From the cell containing the given text, extract its center point as [x, y] coordinate. 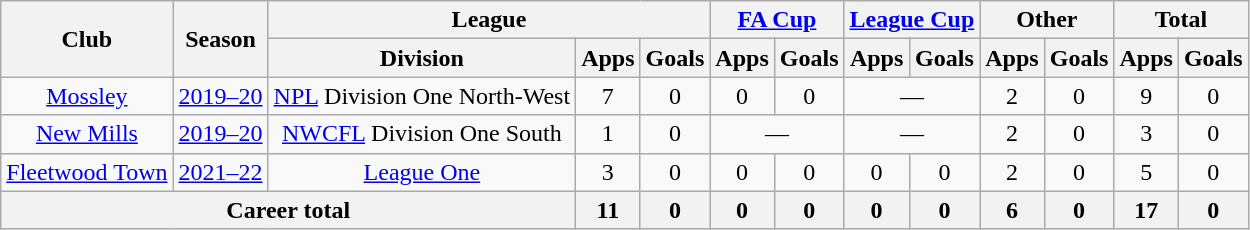
Mossley [87, 96]
6 [1012, 210]
Club [87, 39]
NWCFL Division One South [422, 134]
FA Cup [777, 20]
League [489, 20]
League Cup [912, 20]
11 [608, 210]
9 [1146, 96]
NPL Division One North-West [422, 96]
1 [608, 134]
New Mills [87, 134]
5 [1146, 172]
2021–22 [220, 172]
Fleetwood Town [87, 172]
Other [1047, 20]
Career total [288, 210]
Total [1181, 20]
League One [422, 172]
7 [608, 96]
Division [422, 58]
Season [220, 39]
17 [1146, 210]
